From the cell containing the given text, extract its center point as (x, y) coordinate. 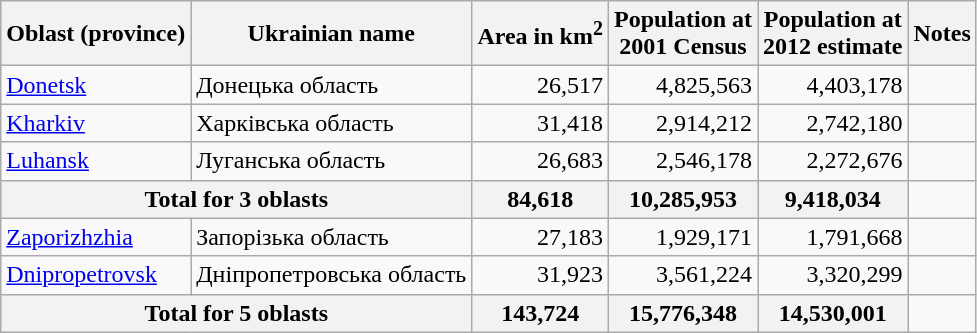
10,285,953 (682, 199)
Kharkiv (96, 123)
1,929,171 (682, 237)
Total for 5 oblasts (236, 313)
Харківська область (332, 123)
4,403,178 (833, 85)
9,418,034 (833, 199)
26,683 (540, 161)
31,923 (540, 275)
Луганська область (332, 161)
Total for 3 oblasts (236, 199)
84,618 (540, 199)
Area in km2 (540, 34)
26,517 (540, 85)
Dnipropetrovsk (96, 275)
Population at 2001 Census (682, 34)
Luhansk (96, 161)
2,546,178 (682, 161)
143,724 (540, 313)
Донецька область (332, 85)
3,561,224 (682, 275)
2,742,180 (833, 123)
Oblast (province) (96, 34)
Дніпропетровська область (332, 275)
14,530,001 (833, 313)
27,183 (540, 237)
4,825,563 (682, 85)
Ukrainian name (332, 34)
Donetsk (96, 85)
2,272,676 (833, 161)
Notes (942, 34)
31,418 (540, 123)
3,320,299 (833, 275)
Population at 2012 estimate (833, 34)
Запорізька область (332, 237)
Zaporizhzhia (96, 237)
15,776,348 (682, 313)
1,791,668 (833, 237)
2,914,212 (682, 123)
